Search for the cell housing the specified text and yield its (x, y) center coordinate. 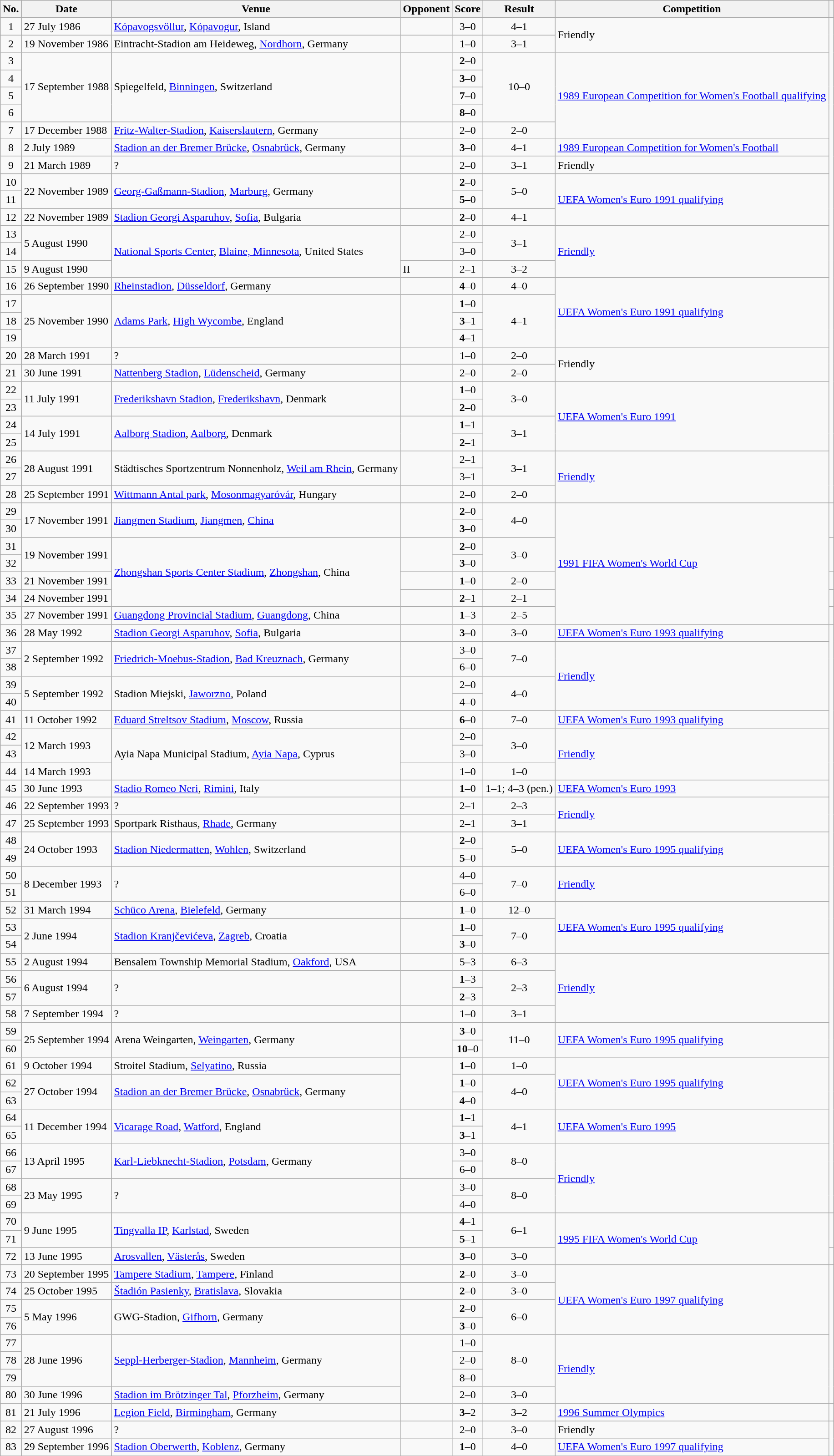
5 September 1992 (66, 693)
Fritz-Walter-Stadion, Kaiserslautern, Germany (256, 130)
Zhongshan Sports Center Stadium, Zhongshan, China (256, 572)
63 (11, 1101)
73 (11, 1273)
30 (11, 529)
66 (11, 1152)
47 (11, 823)
29 (11, 512)
12 March 1993 (66, 745)
Nattenberg Stadion, Lüdenscheid, Germany (256, 373)
25 October 1995 (66, 1291)
Score (468, 9)
46 (11, 806)
15 (11, 269)
80 (11, 1395)
60 (11, 1048)
58 (11, 1014)
Legion Field, Birmingham, Germany (256, 1412)
12 (11, 217)
81 (11, 1412)
61 (11, 1066)
Sportpark Risthaus, Rhade, Germany (256, 823)
28 (11, 494)
1–1; 4–3 (pen.) (519, 789)
7 (11, 130)
21 March 1989 (66, 165)
64 (11, 1118)
26 September 1990 (66, 286)
25 September 1993 (66, 823)
78 (11, 1360)
3 (11, 61)
79 (11, 1378)
Spiegelfeld, Binningen, Switzerland (256, 87)
17 December 1988 (66, 130)
Competition (692, 9)
2 June 1994 (66, 936)
29 September 1996 (66, 1447)
1989 European Competition for Women's Football qualifying (692, 96)
27 July 1986 (66, 26)
Guangdong Provincial Stadium, Guangdong, China (256, 615)
27 August 1996 (66, 1430)
Štadión Pasienky, Bratislava, Slovakia (256, 1291)
10 (11, 182)
77 (11, 1343)
No. (11, 9)
74 (11, 1291)
62 (11, 1083)
5 May 1996 (66, 1317)
11–0 (519, 1040)
11 July 1991 (66, 399)
22 (11, 390)
18 (11, 321)
21 November 1991 (66, 581)
34 (11, 598)
19 (11, 338)
20 (11, 355)
25 September 1991 (66, 494)
45 (11, 789)
43 (11, 754)
1995 FIFA Women's World Cup (692, 1239)
Vicarage Road, Watford, England (256, 1126)
17 (11, 304)
7 September 1994 (66, 1014)
UEFA Women's Euro 1993 (692, 789)
2 August 1994 (66, 962)
National Sports Center, Blaine, Minnesota, United States (256, 252)
71 (11, 1239)
65 (11, 1135)
Stadion Oberwerth, Koblenz, Germany (256, 1447)
Tingvalla IP, Karlstad, Sweden (256, 1230)
1996 Summer Olympics (692, 1412)
31 (11, 546)
31 March 1994 (66, 910)
13 (11, 234)
41 (11, 719)
27 October 1994 (66, 1092)
Opponent (426, 9)
35 (11, 615)
Adams Park, High Wycombe, England (256, 321)
14 March 1993 (66, 771)
22 September 1993 (66, 806)
56 (11, 979)
70 (11, 1222)
5 August 1990 (66, 243)
13 April 1995 (66, 1161)
Stadio Romeo Neri, Rimini, Italy (256, 789)
Städtisches Sportzentrum Nonnenholz, Weil am Rhein, Germany (256, 468)
5–1 (468, 1239)
6 (11, 113)
Stroitel Stadium, Selyatino, Russia (256, 1066)
49 (11, 858)
83 (11, 1447)
9 August 1990 (66, 269)
19 November 1986 (66, 44)
13 June 1995 (66, 1256)
48 (11, 841)
30 June 1993 (66, 789)
39 (11, 685)
14 July 1991 (66, 433)
33 (11, 581)
Tampere Stadium, Tampere, Finland (256, 1273)
25 (11, 442)
Bensalem Township Memorial Stadium, Oakford, USA (256, 962)
82 (11, 1430)
Stadion Kranjčevićeva, Zagreb, Croatia (256, 936)
Rheinstadion, Düsseldorf, Germany (256, 286)
28 May 1992 (66, 633)
25 September 1994 (66, 1040)
12–0 (519, 910)
37 (11, 650)
UEFA Women's Euro 1991 (692, 416)
1989 European Competition for Women's Football (692, 147)
2–5 (519, 615)
8 December 1993 (66, 884)
11 December 1994 (66, 1126)
75 (11, 1308)
Eintracht-Stadion am Heideweg, Nordhorn, Germany (256, 44)
Aalborg Stadion, Aalborg, Denmark (256, 433)
14 (11, 252)
76 (11, 1326)
Stadion Niedermatten, Wohlen, Switzerland (256, 849)
Frederikshavn Stadion, Frederikshavn, Denmark (256, 399)
Venue (256, 9)
52 (11, 910)
6–1 (519, 1230)
54 (11, 944)
26 (11, 459)
28 June 1996 (66, 1360)
50 (11, 875)
Arena Weingarten, Weingarten, Germany (256, 1040)
17 November 1991 (66, 520)
36 (11, 633)
11 October 1992 (66, 719)
9 October 1994 (66, 1066)
2 July 1989 (66, 147)
Stadion im Brötzinger Tal, Pforzheim, Germany (256, 1395)
Kópavogsvöllur, Kópavogur, Island (256, 26)
38 (11, 667)
1 (11, 26)
30 June 1991 (66, 373)
II (426, 269)
Seppl-Herberger-Stadion, Mannheim, Germany (256, 1360)
GWG-Stadion, Gifhorn, Germany (256, 1317)
21 (11, 373)
Result (519, 9)
20 September 1995 (66, 1273)
24 November 1991 (66, 598)
Arosvallen, Västerås, Sweden (256, 1256)
Jiangmen Stadium, Jiangmen, China (256, 520)
Georg-Gaßmann-Stadion, Marburg, Germany (256, 191)
Date (66, 9)
Stadion Miejski, Jaworzno, Poland (256, 693)
59 (11, 1031)
68 (11, 1187)
16 (11, 286)
28 March 1991 (66, 355)
24 (11, 425)
27 November 1991 (66, 615)
30 June 1996 (66, 1395)
9 (11, 165)
Eduard Streltsov Stadium, Moscow, Russia (256, 719)
24 October 1993 (66, 849)
Karl-Liebknecht-Stadion, Potsdam, Germany (256, 1161)
Ayia Napa Municipal Stadium, Ayia Napa, Cyprus (256, 754)
53 (11, 927)
69 (11, 1204)
6–3 (519, 962)
2 (11, 44)
28 August 1991 (66, 468)
32 (11, 563)
42 (11, 736)
5–3 (468, 962)
9 June 1995 (66, 1230)
Schüco Arena, Bielefeld, Germany (256, 910)
1991 FIFA Women's World Cup (692, 563)
11 (11, 199)
4 (11, 78)
5 (11, 96)
23 (11, 407)
6 August 1994 (66, 988)
25 November 1990 (66, 321)
21 July 1996 (66, 1412)
17 September 1988 (66, 87)
23 May 1995 (66, 1196)
51 (11, 893)
67 (11, 1170)
40 (11, 702)
27 (11, 477)
57 (11, 996)
44 (11, 771)
8 (11, 147)
UEFA Women's Euro 1995 (692, 1126)
2 September 1992 (66, 659)
55 (11, 962)
72 (11, 1256)
Wittmann Antal park, Mosonmagyaróvár, Hungary (256, 494)
Friedrich-Moebus-Stadion, Bad Kreuznach, Germany (256, 659)
19 November 1991 (66, 555)
